Identify which cell holds the provided text, then report its (X, Y) central coordinate. 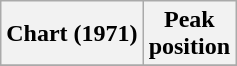
Chart (1971) (72, 34)
Peakposition (189, 34)
